For the text-containing cell, return its midpoint in (X, Y) coordinate format. 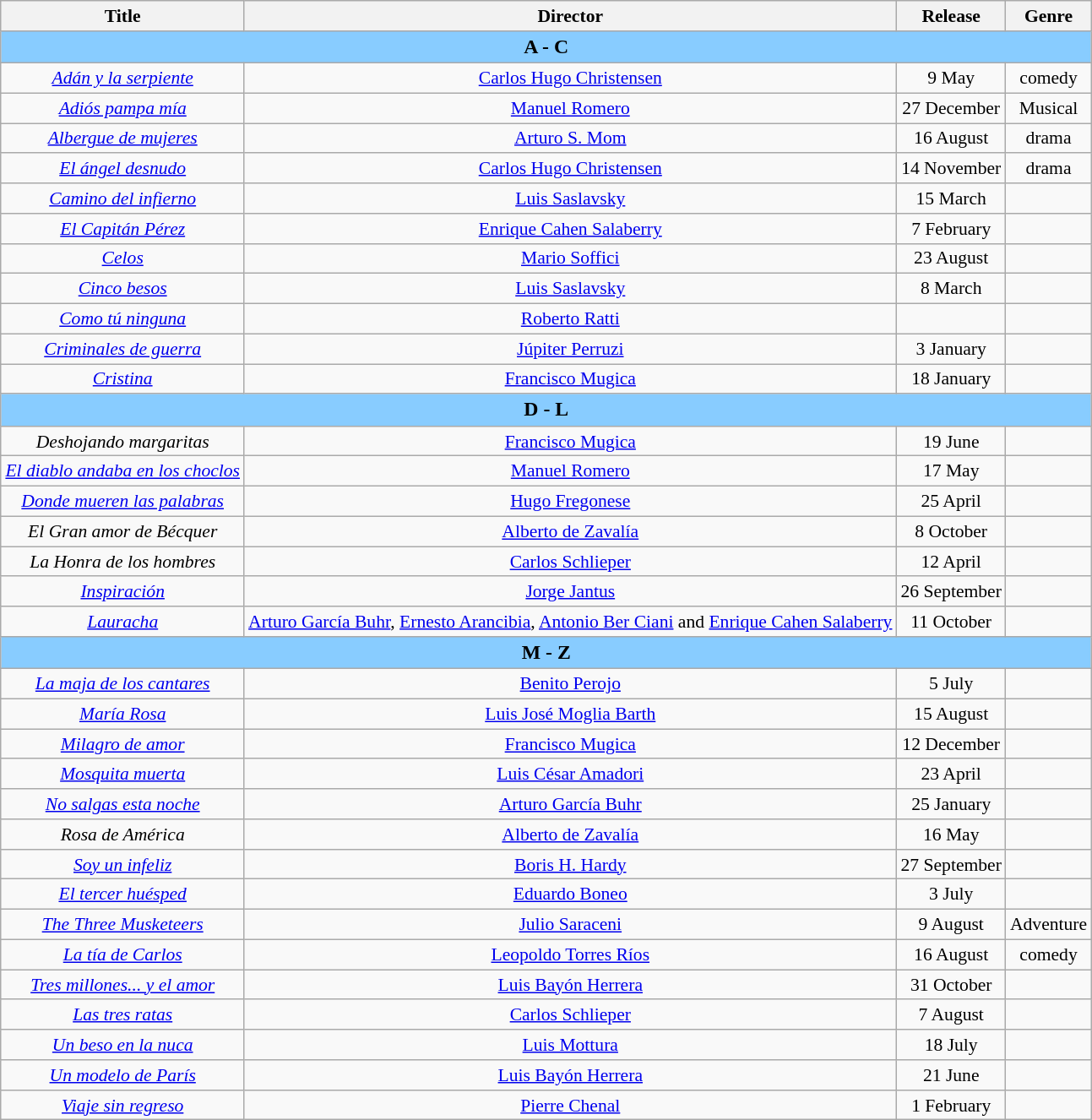
23 April (951, 775)
Release (951, 16)
Title (122, 16)
Musical (1049, 108)
Celos (122, 258)
Adventure (1049, 925)
16 May (951, 835)
27 December (951, 108)
Albergue de mujeres (122, 139)
El diablo andaba en los choclos (122, 471)
Enrique Cahen Salaberry (570, 229)
Mosquita muerta (122, 775)
A - C (546, 47)
3 January (951, 349)
Inspiración (122, 592)
Lauracha (122, 622)
Donde mueren las palabras (122, 502)
Soy un infeliz (122, 865)
La Honra de los hombres (122, 562)
8 March (951, 289)
Deshojando margaritas (122, 442)
Criminales de guerra (122, 349)
El tercer huésped (122, 894)
The Three Musketeers (122, 925)
Genre (1049, 16)
Arturo García Buhr (570, 804)
18 January (951, 379)
14 November (951, 169)
7 February (951, 229)
Mario Soffici (570, 258)
M - Z (546, 653)
Arturo S. Mom (570, 139)
D - L (546, 410)
27 September (951, 865)
18 July (951, 1045)
Luis César Amadori (570, 775)
Camino del infierno (122, 198)
Adán y la serpiente (122, 79)
María Rosa (122, 715)
Director (570, 16)
Rosa de América (122, 835)
7 August (951, 1015)
26 September (951, 592)
17 May (951, 471)
Hugo Fregonese (570, 502)
19 June (951, 442)
5 July (951, 684)
Eduardo Boneo (570, 894)
Adiós pampa mía (122, 108)
Como tú ninguna (122, 319)
Luis Mottura (570, 1045)
12 April (951, 562)
Leopoldo Torres Ríos (570, 955)
Jorge Jantus (570, 592)
Milagro de amor (122, 744)
Cristina (122, 379)
Las tres ratas (122, 1015)
8 October (951, 531)
25 April (951, 502)
Cinco besos (122, 289)
Roberto Ratti (570, 319)
Arturo García Buhr, Ernesto Arancibia, Antonio Ber Ciani and Enrique Cahen Salaberry (570, 622)
15 March (951, 198)
25 January (951, 804)
Júpiter Perruzi (570, 349)
Benito Perojo (570, 684)
Julio Saraceni (570, 925)
23 August (951, 258)
12 December (951, 744)
15 August (951, 715)
31 October (951, 985)
Tres millones... y el amor (122, 985)
La maja de los cantares (122, 684)
21 June (951, 1075)
El Gran amor de Bécquer (122, 531)
Boris H. Hardy (570, 865)
9 August (951, 925)
11 October (951, 622)
Un modelo de París (122, 1075)
Luis José Moglia Barth (570, 715)
Un beso en la nuca (122, 1045)
La tía de Carlos (122, 955)
El Capitán Pérez (122, 229)
9 May (951, 79)
El ángel desnudo (122, 169)
3 July (951, 894)
No salgas esta noche (122, 804)
